From the cell containing the given text, extract its center point as [x, y] coordinate. 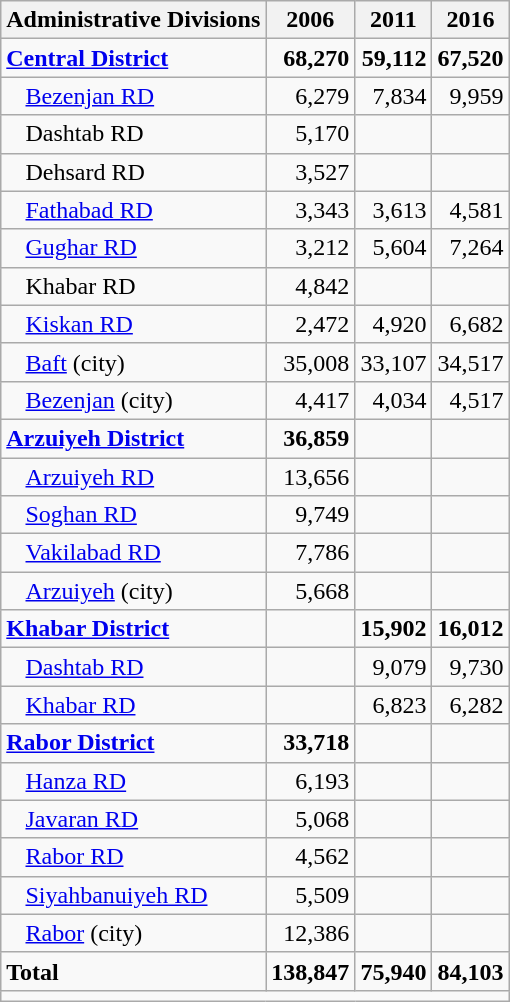
7,264 [470, 248]
Arzuiyeh District [134, 438]
67,520 [470, 58]
16,012 [470, 629]
Siyahbanuiyeh RD [134, 895]
6,282 [470, 705]
4,417 [310, 400]
Rabor District [134, 743]
9,079 [394, 667]
6,279 [310, 96]
Dehsard RD [134, 172]
35,008 [310, 362]
68,270 [310, 58]
Arzuiyeh (city) [134, 591]
Bezenjan RD [134, 96]
Baft (city) [134, 362]
Hanza RD [134, 781]
59,112 [394, 58]
138,847 [310, 971]
3,343 [310, 210]
Javaran RD [134, 819]
33,718 [310, 743]
33,107 [394, 362]
75,940 [394, 971]
7,786 [310, 553]
Kiskan RD [134, 324]
13,656 [310, 477]
Rabor (city) [134, 933]
4,562 [310, 857]
15,902 [394, 629]
Central District [134, 58]
Administrative Divisions [134, 20]
Arzuiyeh RD [134, 477]
4,517 [470, 400]
34,517 [470, 362]
2011 [394, 20]
5,668 [310, 591]
9,730 [470, 667]
5,509 [310, 895]
5,068 [310, 819]
6,682 [470, 324]
3,527 [310, 172]
Rabor RD [134, 857]
Vakilabad RD [134, 553]
Gughar RD [134, 248]
Soghan RD [134, 515]
4,842 [310, 286]
3,212 [310, 248]
9,749 [310, 515]
6,823 [394, 705]
Bezenjan (city) [134, 400]
5,170 [310, 134]
12,386 [310, 933]
4,920 [394, 324]
9,959 [470, 96]
2006 [310, 20]
Khabar District [134, 629]
3,613 [394, 210]
6,193 [310, 781]
5,604 [394, 248]
36,859 [310, 438]
Total [134, 971]
2,472 [310, 324]
7,834 [394, 96]
4,581 [470, 210]
2016 [470, 20]
Fathabad RD [134, 210]
4,034 [394, 400]
84,103 [470, 971]
